Scan for the cell matching the given text and deliver its (X, Y) coordinate at center. 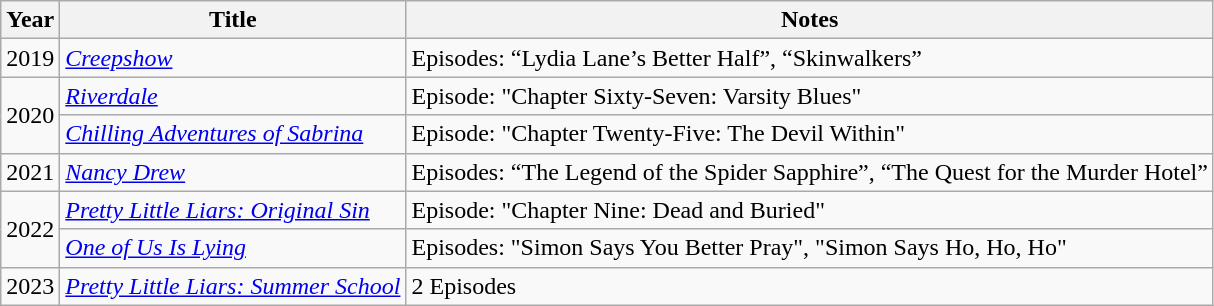
Episodes: “Lydia Lane’s Better Half”, “Skinwalkers” (810, 58)
Riverdale (233, 96)
Episode: "Chapter Sixty-Seven: Varsity Blues" (810, 96)
Pretty Little Liars: Summer School (233, 286)
2020 (30, 115)
2022 (30, 229)
Creepshow (233, 58)
Notes (810, 20)
Episodes: "Simon Says You Better Pray", "Simon Says Ho, Ho, Ho" (810, 248)
2023 (30, 286)
2021 (30, 172)
2 Episodes (810, 286)
Nancy Drew (233, 172)
Title (233, 20)
One of Us Is Lying (233, 248)
Episode: "Chapter Twenty-Five: The Devil Within" (810, 134)
Pretty Little Liars: Original Sin (233, 210)
Year (30, 20)
Episodes: “The Legend of the Spider Sapphire”, “The Quest for the Murder Hotel” (810, 172)
Episode: "Chapter Nine: Dead and Buried" (810, 210)
Chilling Adventures of Sabrina (233, 134)
2019 (30, 58)
